Return the (x, y) coordinate for the center point of the cell that contains the specified text.  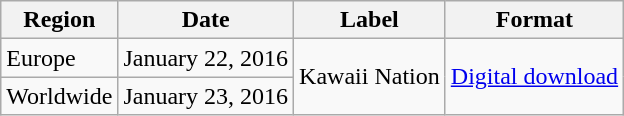
Format (534, 20)
Worldwide (60, 96)
January 23, 2016 (206, 96)
Label (370, 20)
January 22, 2016 (206, 58)
Digital download (534, 77)
Kawaii Nation (370, 77)
Region (60, 20)
Date (206, 20)
Europe (60, 58)
